Search for the cell housing the specified text and yield its (X, Y) center coordinate. 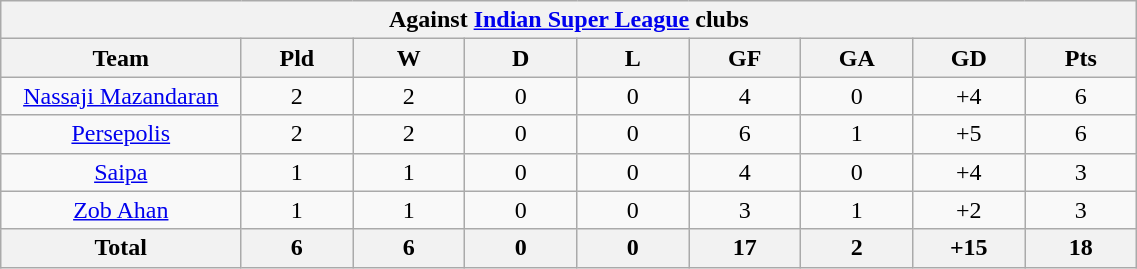
GA (857, 58)
18 (1081, 248)
Persepolis (121, 134)
Team (121, 58)
Pld (297, 58)
Saipa (121, 172)
+15 (969, 248)
GF (745, 58)
Zob Ahan (121, 210)
+5 (969, 134)
W (409, 58)
GD (969, 58)
L (633, 58)
+2 (969, 210)
17 (745, 248)
D (521, 58)
Against Indian Super League clubs (569, 20)
Pts (1081, 58)
Nassaji Mazandaran (121, 96)
Total (121, 248)
